Output the [X, Y] coordinate of the center of the cell containing the given text.  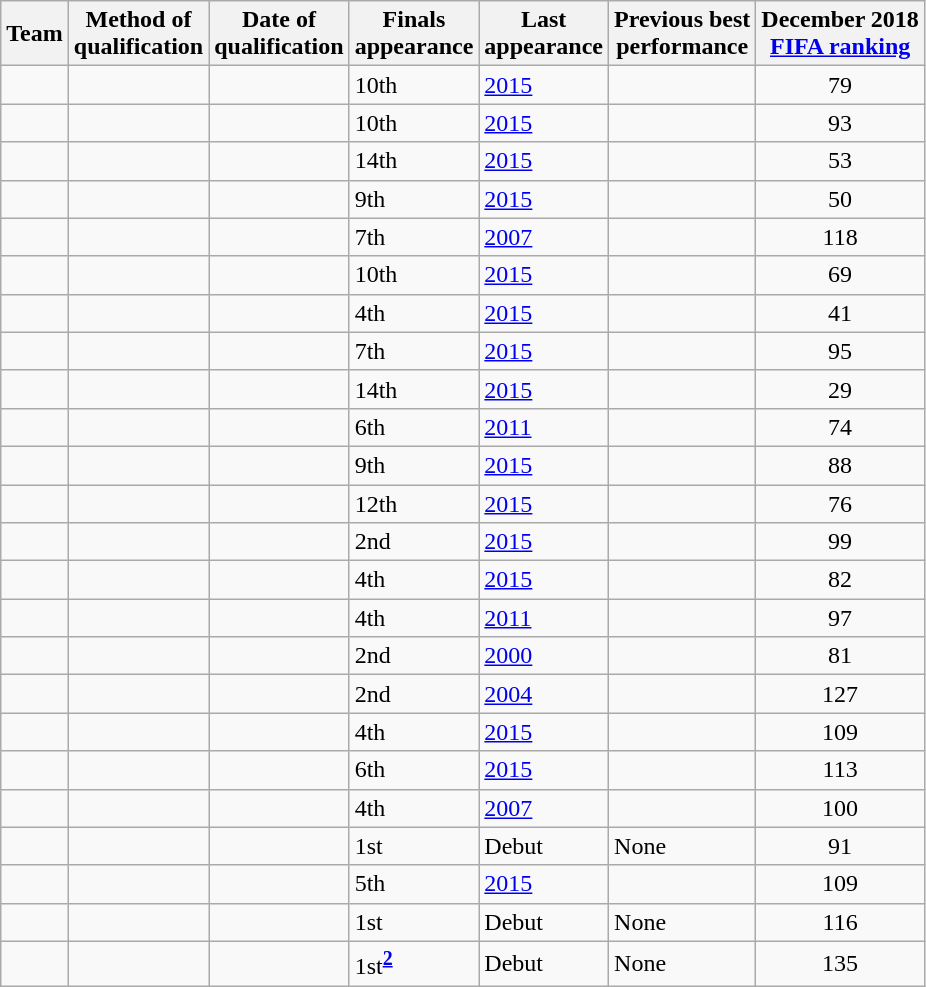
97 [840, 618]
99 [840, 542]
79 [840, 85]
Method ofqualification [138, 34]
50 [840, 199]
1st2 [414, 964]
Previous bestperformance [682, 34]
2004 [544, 694]
29 [840, 389]
5th [414, 884]
113 [840, 770]
Date ofqualification [279, 34]
Finalsappearance [414, 34]
93 [840, 123]
December 2018FIFA ranking [840, 34]
127 [840, 694]
Team [35, 34]
100 [840, 808]
82 [840, 580]
2000 [544, 656]
88 [840, 465]
41 [840, 313]
69 [840, 275]
116 [840, 922]
Lastappearance [544, 34]
95 [840, 351]
135 [840, 964]
12th [414, 503]
53 [840, 161]
91 [840, 846]
76 [840, 503]
74 [840, 427]
81 [840, 656]
118 [840, 237]
